From the cell containing the given text, extract its center point as (X, Y) coordinate. 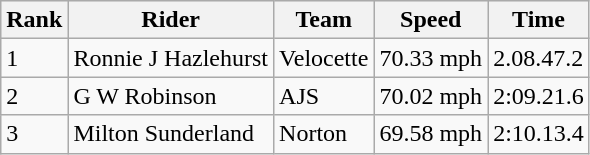
2:09.21.6 (539, 96)
Ronnie J Hazlehurst (171, 58)
2:10.13.4 (539, 134)
Time (539, 20)
Rank (34, 20)
Team (324, 20)
69.58 mph (431, 134)
Norton (324, 134)
2.08.47.2 (539, 58)
2 (34, 96)
1 (34, 58)
70.33 mph (431, 58)
Milton Sunderland (171, 134)
Speed (431, 20)
70.02 mph (431, 96)
Rider (171, 20)
Velocette (324, 58)
3 (34, 134)
G W Robinson (171, 96)
AJS (324, 96)
